Output the (x, y) coordinate of the center of the cell containing the given text.  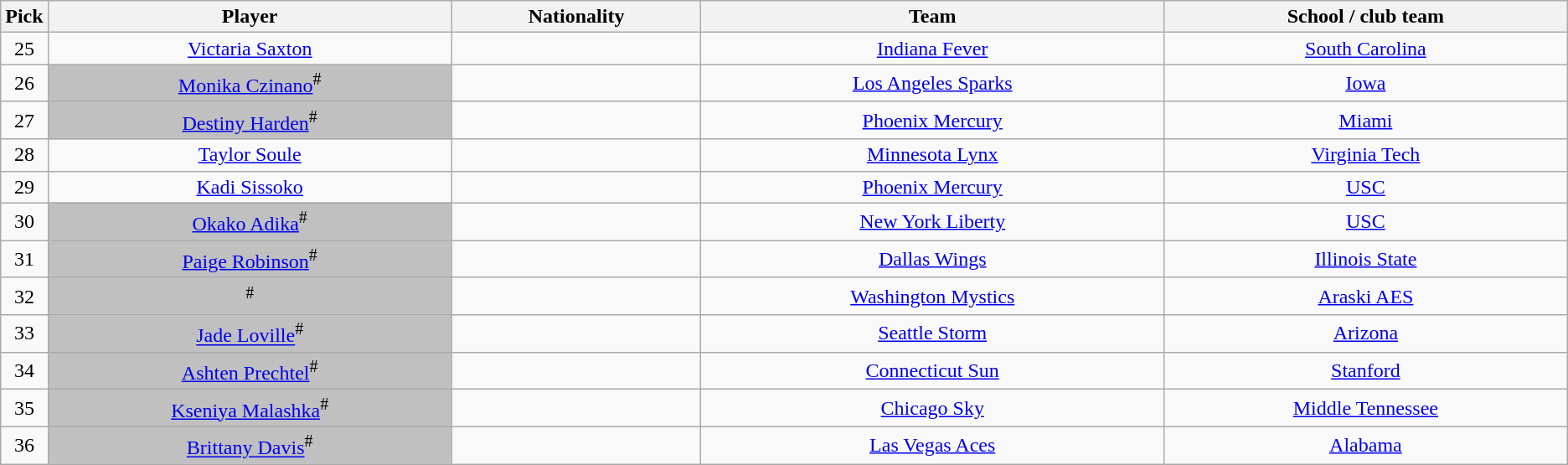
32 (24, 297)
Chicago Sky (933, 409)
Victaria Saxton (250, 49)
31 (24, 260)
Washington Mystics (933, 297)
Jade Loville# (250, 333)
36 (24, 446)
33 (24, 333)
28 (24, 155)
Indiana Fever (933, 49)
Virginia Tech (1366, 155)
Miami (1366, 121)
Arizona (1366, 333)
Brittany Davis# (250, 446)
Las Vegas Aces (933, 446)
Araski AES (1366, 297)
School / club team (1366, 17)
30 (24, 221)
Okako Adika# (250, 221)
Nationality (576, 17)
# (250, 297)
25 (24, 49)
Paige Robinson# (250, 260)
Taylor Soule (250, 155)
Stanford (1366, 370)
Monika Czinano# (250, 84)
Kseniya Malashka# (250, 409)
Player (250, 17)
Illinois State (1366, 260)
35 (24, 409)
Pick (24, 17)
New York Liberty (933, 221)
Los Angeles Sparks (933, 84)
27 (24, 121)
29 (24, 187)
Destiny Harden# (250, 121)
Iowa (1366, 84)
Alabama (1366, 446)
Dallas Wings (933, 260)
Middle Tennessee (1366, 409)
Connecticut Sun (933, 370)
Minnesota Lynx (933, 155)
South Carolina (1366, 49)
Ashten Prechtel# (250, 370)
Team (933, 17)
26 (24, 84)
Seattle Storm (933, 333)
34 (24, 370)
Kadi Sissoko (250, 187)
